Provide the [x, y] coordinate of the cell's center where the given text is located.  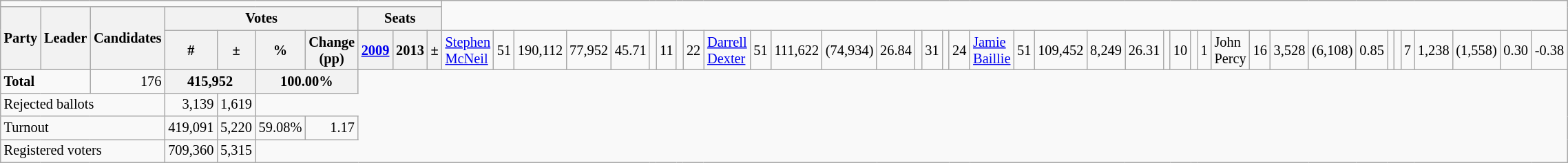
(6,108) [1332, 50]
77,952 [589, 50]
7 [1408, 50]
59.08% [281, 128]
1,619 [236, 105]
Rejected ballots [83, 105]
3,139 [191, 105]
8,249 [1106, 50]
Votes [262, 19]
10 [1180, 50]
1.17 [332, 128]
5,315 [236, 151]
Stephen McNeil [468, 50]
Darrell Dexter [727, 50]
1 [1204, 50]
16 [1260, 50]
176 [127, 81]
Jamie Baillie [992, 50]
John Percy [1231, 50]
0.85 [1372, 50]
31 [932, 50]
419,091 [191, 128]
Change (pp) [332, 50]
1,238 [1434, 50]
109,452 [1060, 50]
709,360 [191, 151]
# [191, 50]
26.84 [896, 50]
45.71 [631, 50]
2009 [375, 50]
415,952 [209, 81]
Total [45, 81]
(1,558) [1476, 50]
190,112 [540, 50]
22 [693, 50]
Turnout [83, 128]
3,528 [1290, 50]
Leader [65, 39]
% [281, 50]
0.30 [1516, 50]
Registered voters [83, 151]
11 [667, 50]
-0.38 [1549, 50]
111,622 [797, 50]
Seats [400, 19]
5,220 [236, 128]
100.00% [307, 81]
Candidates [127, 39]
(74,934) [850, 50]
2013 [410, 50]
Party [21, 39]
24 [959, 50]
26.31 [1144, 50]
